From the cell containing the given text, extract its center point as [X, Y] coordinate. 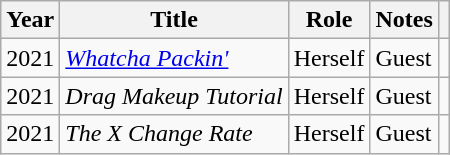
Title [174, 20]
Whatcha Packin' [174, 58]
Year [30, 20]
Notes [404, 20]
Drag Makeup Tutorial [174, 96]
The X Change Rate [174, 134]
Role [329, 20]
